Identify which cell holds the provided text, then report its (x, y) central coordinate. 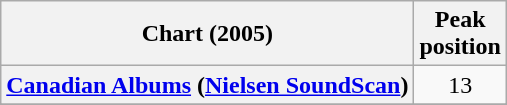
Peakposition (460, 34)
Canadian Albums (Nielsen SoundScan) (208, 85)
13 (460, 85)
Chart (2005) (208, 34)
